For the text-containing cell, return its midpoint in (x, y) coordinate format. 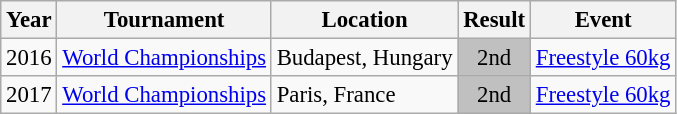
Event (602, 20)
Location (364, 20)
Result (494, 20)
Paris, France (364, 95)
Tournament (164, 20)
2017 (29, 95)
Budapest, Hungary (364, 58)
Year (29, 20)
2016 (29, 58)
